Scan for the cell matching the given text and deliver its (X, Y) coordinate at center. 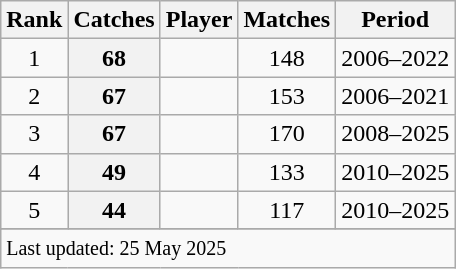
Matches (287, 20)
Last updated: 25 May 2025 (228, 248)
3 (34, 134)
Rank (34, 20)
49 (114, 172)
153 (287, 96)
4 (34, 172)
117 (287, 210)
133 (287, 172)
148 (287, 58)
Period (396, 20)
2008–2025 (396, 134)
2006–2021 (396, 96)
2 (34, 96)
1 (34, 58)
Player (199, 20)
Catches (114, 20)
68 (114, 58)
170 (287, 134)
5 (34, 210)
44 (114, 210)
2006–2022 (396, 58)
